Scan for the cell matching the given text and deliver its [X, Y] coordinate at center. 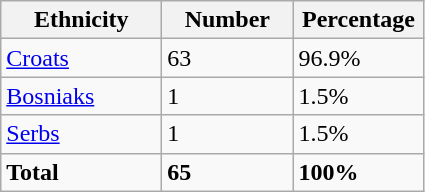
Bosniaks [82, 96]
Percentage [358, 20]
Croats [82, 58]
Number [228, 20]
Serbs [82, 134]
100% [358, 172]
65 [228, 172]
63 [228, 58]
96.9% [358, 58]
Total [82, 172]
Ethnicity [82, 20]
